Detect which cell encompasses the target text, then output its (X, Y) center coordinate. 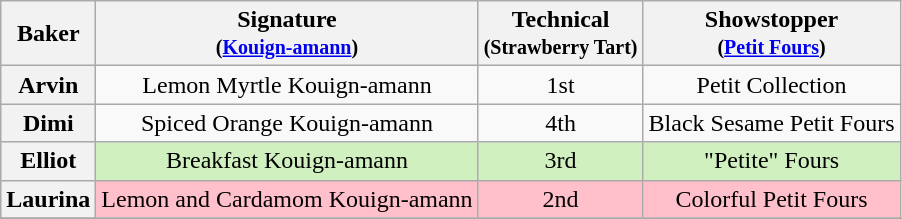
Showstopper(Petit Fours) (772, 34)
4th (560, 123)
Lemon and Cardamom Kouign-amann (287, 199)
Lemon Myrtle Kouign-amann (287, 85)
Colorful Petit Fours (772, 199)
Laurina (48, 199)
1st (560, 85)
Arvin (48, 85)
3rd (560, 161)
Breakfast Kouign-amann (287, 161)
Black Sesame Petit Fours (772, 123)
Dimi (48, 123)
Technical(Strawberry Tart) (560, 34)
2nd (560, 199)
Spiced Orange Kouign-amann (287, 123)
"Petite" Fours (772, 161)
Petit Collection (772, 85)
Baker (48, 34)
Elliot (48, 161)
Signature(Kouign-amann) (287, 34)
